Return (x, y) of the center of cell containing provided text 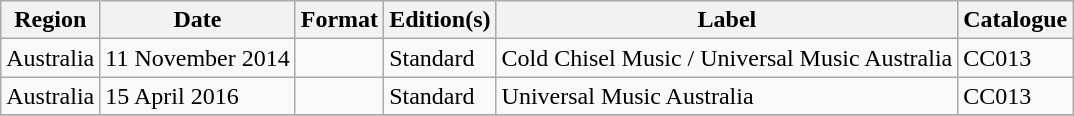
Format (339, 20)
11 November 2014 (198, 58)
Region (50, 20)
Catalogue (1016, 20)
15 April 2016 (198, 96)
Label (727, 20)
Universal Music Australia (727, 96)
Edition(s) (440, 20)
Cold Chisel Music / Universal Music Australia (727, 58)
Date (198, 20)
